Search for the cell housing the specified text and yield its [X, Y] center coordinate. 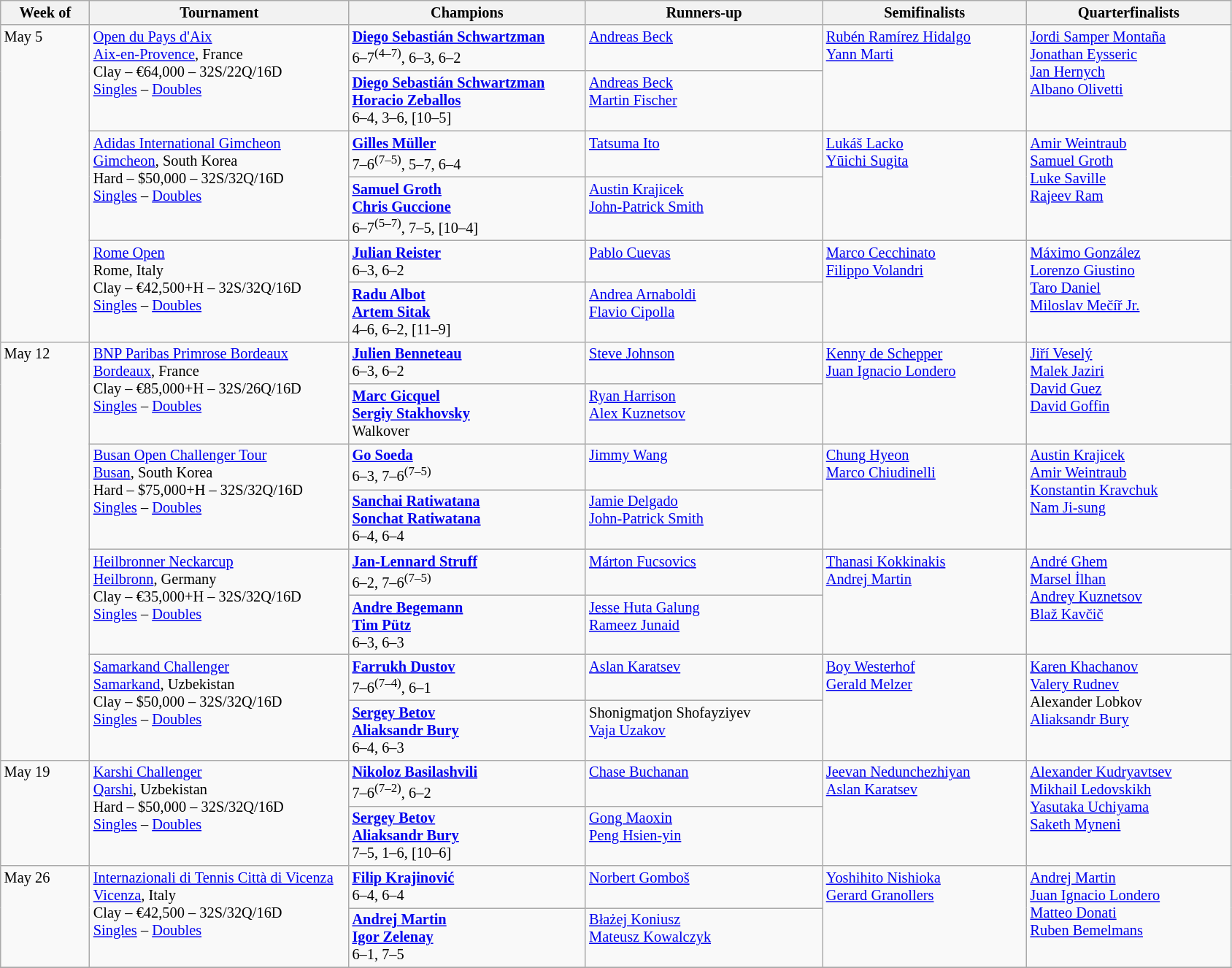
Julian Reister6–3, 6–2 [467, 261]
Adidas International GimcheonGimcheon, South KoreaHard – $50,000 – 32S/32Q/16D Singles – Doubles [219, 185]
Julien Benneteau6–3, 6–2 [467, 363]
Open du Pays d'AixAix-en-Provence, FranceClay – €64,000 – 32S/22Q/16D Singles – Doubles [219, 77]
Kenny de Schepper Juan Ignacio Londero [925, 393]
Rome OpenRome, ItalyClay – €42,500+H – 32S/32Q/16D Singles – Doubles [219, 291]
May 26 [45, 917]
Andreas Beck Martin Fischer [704, 101]
Jeevan Nedunchezhiyan Aslan Karatsev [925, 813]
Steve Johnson [704, 363]
Andrej Martin Juan Ignacio Londero Matteo Donati Ruben Bemelmans [1129, 917]
Márton Fucsovics [704, 572]
Andre Begemann Tim Pütz6–3, 6–3 [467, 625]
Jan-Lennard Struff6–2, 7–6(7–5) [467, 572]
May 5 [45, 183]
Austin Krajicek John-Patrick Smith [704, 209]
Champions [467, 12]
Internazionali di Tennis Città di VicenzaVicenza, ItalyClay – €42,500 – 32S/32Q/16D Singles – Doubles [219, 917]
Tatsuma Ito [704, 153]
May 19 [45, 813]
Rubén Ramírez Hidalgo Yann Marti [925, 77]
Heilbronner NeckarcupHeilbronn, GermanyClay – €35,000+H – 32S/32Q/16D Singles – Doubles [219, 602]
Marc Gicquel Sergiy StakhovskyWalkover [467, 413]
Thanasi Kokkinakis Andrej Martin [925, 602]
Lukáš Lacko Yūichi Sugita [925, 185]
Jiří Veselý Malek Jaziri David Guez David Goffin [1129, 393]
Gong Maoxin Peng Hsien-yin [704, 836]
Boy Westerhof Gerald Melzer [925, 707]
Alexander Kudryavtsev Mikhail Ledovskikh Yasutaka Uchiyama Saketh Myneni [1129, 813]
Jimmy Wang [704, 466]
Chase Buchanan [704, 783]
Karen Khachanov Valery Rudnev Alexander Lobkov Aliaksandr Bury [1129, 707]
Amir Weintraub Samuel Groth Luke Saville Rajeev Ram [1129, 185]
Austin Krajicek Amir Weintraub Konstantin Kravchuk Nam Ji-sung [1129, 496]
Semifinalists [925, 12]
Aslan Karatsev [704, 677]
Samarkand ChallengerSamarkand, UzbekistanClay – $50,000 – 32S/32Q/16D Singles – Doubles [219, 707]
Tournament [219, 12]
Andreas Beck [704, 48]
Farrukh Dustov7–6(7–4), 6–1 [467, 677]
Sanchai Ratiwatana Sonchat Ratiwatana6–4, 6–4 [467, 519]
BNP Paribas Primrose BordeauxBordeaux, FranceClay – €85,000+H – 32S/26Q/16D Singles – Doubles [219, 393]
Quarterfinalists [1129, 12]
Runners-up [704, 12]
Andrea Arnaboldi Flavio Cipolla [704, 312]
Samuel Groth Chris Guccione6–7(5–7), 7–5, [10–4] [467, 209]
Week of [45, 12]
Yoshihito Nishioka Gerard Granollers [925, 917]
Ryan Harrison Alex Kuznetsov [704, 413]
Pablo Cuevas [704, 261]
Diego Sebastián Schwartzman Horacio Zeballos6–4, 3–6, [10–5] [467, 101]
Jesse Huta Galung Rameez Junaid [704, 625]
Shonigmatjon Shofayziyev Vaja Uzakov [704, 730]
Jamie Delgado John-Patrick Smith [704, 519]
Sergey Betov Aliaksandr Bury6–4, 6–3 [467, 730]
Busan Open Challenger TourBusan, South KoreaHard – $75,000+H – 32S/32Q/16D Singles – Doubles [219, 496]
Diego Sebastián Schwartzman6–7(4–7), 6–3, 6–2 [467, 48]
Karshi ChallengerQarshi, UzbekistanHard – $50,000 – 32S/32Q/16DSingles – Doubles [219, 813]
Andrej Martin Igor Zelenay6–1, 7–5 [467, 937]
Radu Albot Artem Sitak4–6, 6–2, [11–9] [467, 312]
Máximo González Lorenzo Giustino Taro Daniel Miloslav Mečíř Jr. [1129, 291]
Błażej Koniusz Mateusz Kowalczyk [704, 937]
Jordi Samper Montaña Jonathan Eysseric Jan Hernych Albano Olivetti [1129, 77]
Nikoloz Basilashvili7–6(7–2), 6–2 [467, 783]
Chung Hyeon Marco Chiudinelli [925, 496]
Norbert Gomboš [704, 887]
Gilles Müller7–6(7–5), 5–7, 6–4 [467, 153]
Filip Krajinović6–4, 6–4 [467, 887]
May 12 [45, 550]
Sergey Betov Aliaksandr Bury7–5, 1–6, [10–6] [467, 836]
Go Soeda6–3, 7–6(7–5) [467, 466]
Marco Cecchinato Filippo Volandri [925, 291]
André Ghem Marsel İlhan Andrey Kuznetsov Blaž Kavčič [1129, 602]
